Search for the cell housing the specified text and yield its (x, y) center coordinate. 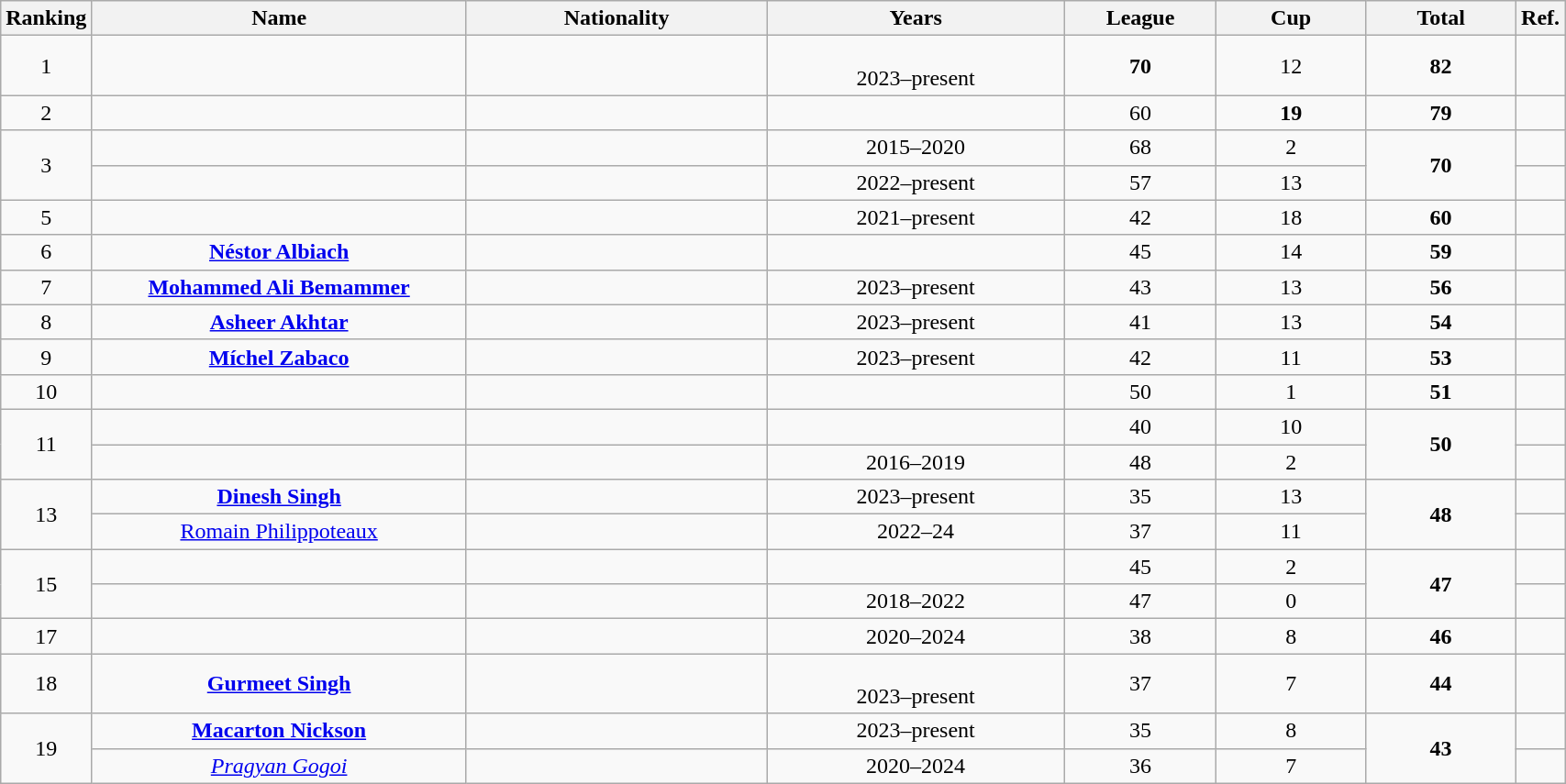
Pragyan Gogoi (279, 766)
Gurmeet Singh (279, 684)
79 (1441, 113)
Total (1441, 18)
15 (46, 584)
Míchel Zabaco (279, 357)
2022–24 (916, 532)
36 (1139, 766)
41 (1139, 322)
56 (1441, 287)
82 (1441, 66)
3 (46, 165)
5 (46, 217)
6 (46, 252)
53 (1441, 357)
9 (46, 357)
59 (1441, 252)
Romain Philippoteaux (279, 532)
38 (1139, 636)
54 (1441, 322)
Asheer Akhtar (279, 322)
46 (1441, 636)
Name (279, 18)
Dinesh Singh (279, 497)
40 (1139, 426)
17 (46, 636)
57 (1139, 182)
2018–2022 (916, 602)
Nationality (616, 18)
44 (1441, 684)
51 (1441, 392)
Ranking (46, 18)
2015–2020 (916, 148)
0 (1292, 602)
Ref. (1541, 18)
Years (916, 18)
Néstor Albiach (279, 252)
Cup (1292, 18)
12 (1292, 66)
2016–2019 (916, 461)
Macarton Nickson (279, 731)
Mohammed Ali Bemammer (279, 287)
68 (1139, 148)
2022–present (916, 182)
League (1139, 18)
14 (1292, 252)
2021–present (916, 217)
